Locate the cell with the specified text and output its (x, y) center coordinate. 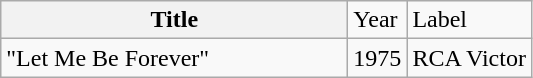
RCA Victor (470, 58)
1975 (378, 58)
"Let Me Be Forever" (174, 58)
Title (174, 20)
Label (470, 20)
Year (378, 20)
